For the text-containing cell, return its midpoint in [X, Y] coordinate format. 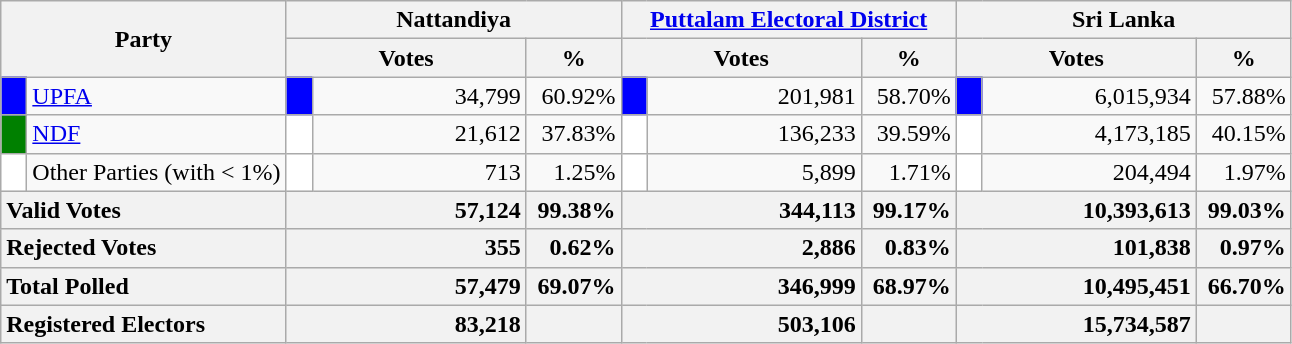
503,106 [741, 324]
1.25% [574, 172]
5,899 [754, 172]
1.71% [908, 172]
346,999 [741, 286]
344,113 [741, 210]
57.88% [1244, 96]
355 [406, 248]
UPFA [156, 96]
57,479 [406, 286]
1.97% [1244, 172]
66.70% [1244, 286]
NDF [156, 134]
69.07% [574, 286]
40.15% [1244, 134]
Valid Votes [144, 210]
58.70% [908, 96]
60.92% [574, 96]
Nattandiya [454, 20]
0.97% [1244, 248]
57,124 [406, 210]
99.03% [1244, 210]
Other Parties (with < 1%) [156, 172]
99.17% [908, 210]
204,494 [1089, 172]
21,612 [419, 134]
83,218 [406, 324]
Registered Electors [144, 324]
10,495,451 [1076, 286]
201,981 [754, 96]
Total Polled [144, 286]
Sri Lanka [1124, 20]
0.83% [908, 248]
10,393,613 [1076, 210]
6,015,934 [1089, 96]
37.83% [574, 134]
Rejected Votes [144, 248]
0.62% [574, 248]
4,173,185 [1089, 134]
68.97% [908, 286]
Puttalam Electoral District [788, 20]
15,734,587 [1076, 324]
39.59% [908, 134]
713 [419, 172]
101,838 [1076, 248]
136,233 [754, 134]
34,799 [419, 96]
Party [144, 39]
2,886 [741, 248]
99.38% [574, 210]
